Return (X, Y) of the center of cell containing provided text 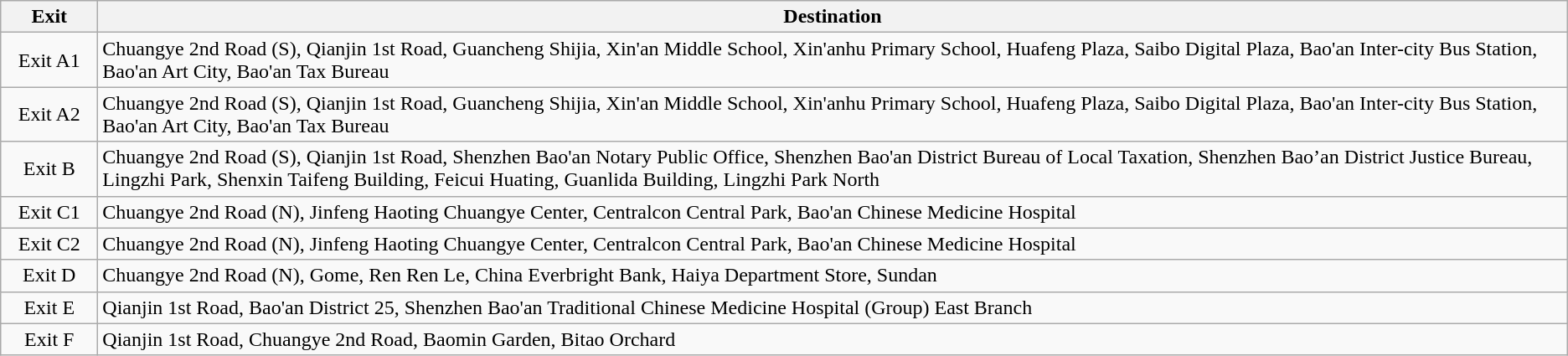
Exit A1 (49, 60)
Qianjin 1st Road, Bao'an District 25, Shenzhen Bao'an Traditional Chinese Medicine Hospital (Group) East Branch (833, 307)
Qianjin 1st Road, Chuangye 2nd Road, Baomin Garden, Bitao Orchard (833, 339)
Exit C1 (49, 212)
Exit F (49, 339)
Chuangye 2nd Road (N), Gome, Ren Ren Le, China Everbright Bank, Haiya Department Store, Sundan (833, 276)
Exit D (49, 276)
Exit E (49, 307)
Exit (49, 17)
Destination (833, 17)
Exit C2 (49, 244)
Exit B (49, 169)
Exit A2 (49, 114)
